Scan for the cell matching the given text and deliver its [x, y] coordinate at center. 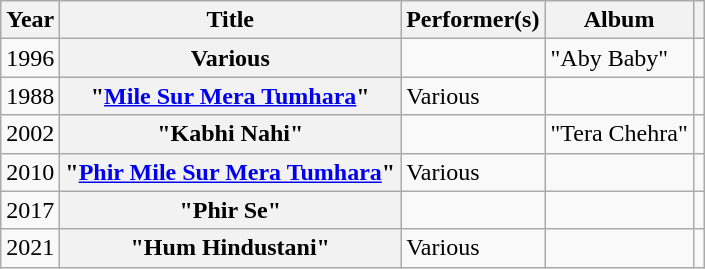
"Phir Se" [230, 210]
"Phir Mile Sur Mera Tumhara" [230, 172]
Performer(s) [473, 20]
"Hum Hindustani" [230, 248]
1996 [30, 58]
1988 [30, 96]
Album [619, 20]
2002 [30, 134]
2021 [30, 248]
"Mile Sur Mera Tumhara" [230, 96]
2017 [30, 210]
Year [30, 20]
Title [230, 20]
"Tera Chehra" [619, 134]
2010 [30, 172]
"Kabhi Nahi" [230, 134]
"Aby Baby" [619, 58]
